Extract the [X, Y] coordinate from the center of the cell holding the provided text.  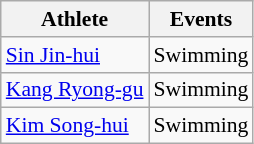
Athlete [75, 19]
Kim Song-hui [75, 126]
Kang Ryong-gu [75, 90]
Sin Jin-hui [75, 55]
Events [202, 19]
